From the cell containing the given text, extract its center point as [X, Y] coordinate. 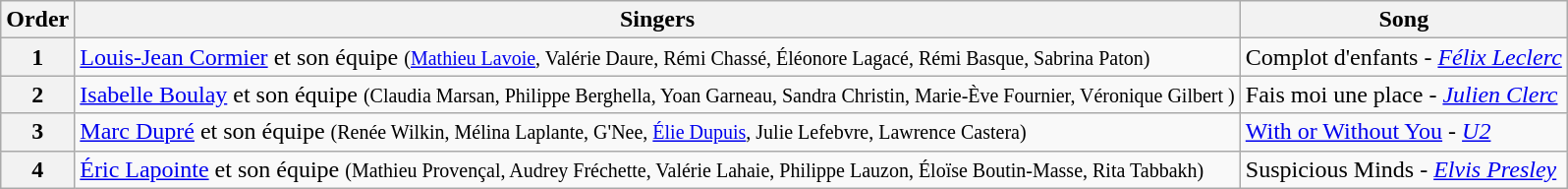
2 [37, 94]
Éric Lapointe et son équipe (Mathieu Provençal, Audrey Fréchette, Valérie Lahaie, Philippe Lauzon, Éloïse Boutin-Masse, Rita Tabbakh) [657, 169]
Song [1403, 20]
Louis-Jean Cormier et son équipe (Mathieu Lavoie, Valérie Daure, Rémi Chassé, Éléonore Lagacé, Rémi Basque, Sabrina Paton) [657, 57]
Complot d'enfants - Félix Leclerc [1403, 57]
4 [37, 169]
Order [37, 20]
Marc Dupré et son équipe (Renée Wilkin, Mélina Laplante, G'Nee, Élie Dupuis, Julie Lefebvre, Lawrence Castera) [657, 132]
3 [37, 132]
With or Without You - U2 [1403, 132]
1 [37, 57]
Isabelle Boulay et son équipe (Claudia Marsan, Philippe Berghella, Yoan Garneau, Sandra Christin, Marie-Ève Fournier, Véronique Gilbert ) [657, 94]
Suspicious Minds - Elvis Presley [1403, 169]
Fais moi une place - Julien Clerc [1403, 94]
Singers [657, 20]
